Capture the cell that displays the provided text and extract its (X, Y) central coordinate. 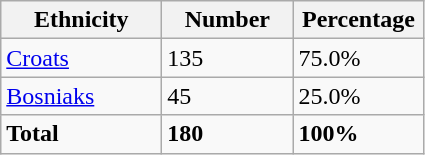
135 (228, 58)
180 (228, 134)
Percentage (358, 20)
Bosniaks (82, 96)
100% (358, 134)
25.0% (358, 96)
Ethnicity (82, 20)
75.0% (358, 58)
Total (82, 134)
Number (228, 20)
45 (228, 96)
Croats (82, 58)
